Find where the given text appears and provide that cell's center as (X, Y) coordinate. 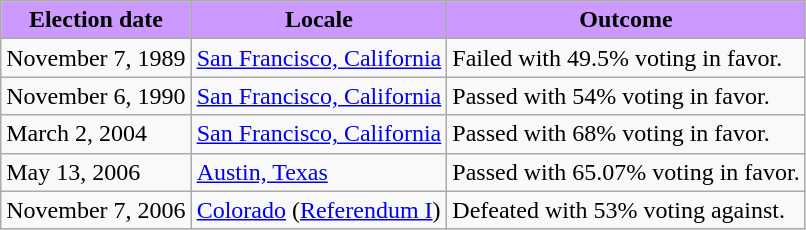
Passed with 65.07% voting in favor. (626, 172)
Austin, Texas (319, 172)
November 7, 2006 (96, 210)
May 13, 2006 (96, 172)
March 2, 2004 (96, 134)
Locale (319, 20)
Election date (96, 20)
Colorado (Referendum I) (319, 210)
Defeated with 53% voting against. (626, 210)
November 6, 1990 (96, 96)
Outcome (626, 20)
Passed with 68% voting in favor. (626, 134)
Passed with 54% voting in favor. (626, 96)
November 7, 1989 (96, 58)
Failed with 49.5% voting in favor. (626, 58)
